Output the (x, y) coordinate of the center of the cell containing the given text.  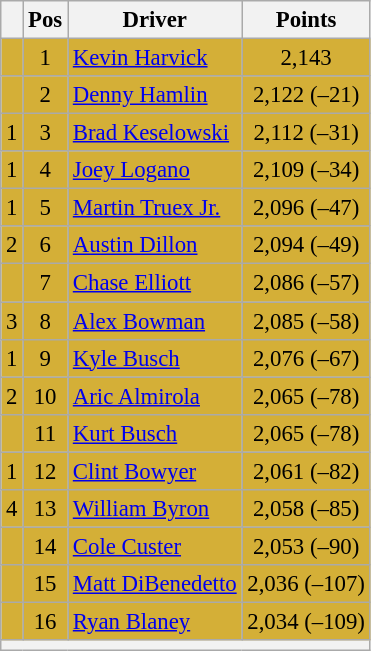
5 (46, 208)
2,036 (–107) (306, 584)
8 (46, 321)
Pos (46, 20)
11 (46, 433)
Kevin Harvick (155, 58)
2,061 (–82) (306, 471)
7 (46, 283)
2,076 (–67) (306, 358)
2,112 (–31) (306, 133)
William Byron (155, 509)
Martin Truex Jr. (155, 208)
2,058 (–85) (306, 509)
Points (306, 20)
2,094 (–49) (306, 245)
12 (46, 471)
10 (46, 396)
6 (46, 245)
Kurt Busch (155, 433)
Kyle Busch (155, 358)
Matt DiBenedetto (155, 584)
Denny Hamlin (155, 95)
2,096 (–47) (306, 208)
Cole Custer (155, 546)
Ryan Blaney (155, 621)
Alex Bowman (155, 321)
16 (46, 621)
2,053 (–90) (306, 546)
2,122 (–21) (306, 95)
Aric Almirola (155, 396)
13 (46, 509)
Chase Elliott (155, 283)
2,143 (306, 58)
Clint Bowyer (155, 471)
2,034 (–109) (306, 621)
2,085 (–58) (306, 321)
Driver (155, 20)
9 (46, 358)
Joey Logano (155, 170)
2,086 (–57) (306, 283)
15 (46, 584)
Brad Keselowski (155, 133)
14 (46, 546)
2,109 (–34) (306, 170)
Austin Dillon (155, 245)
